Determine the [X, Y] coordinate at the center of the cell enclosing the given text.  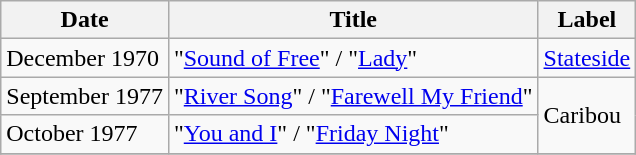
Title [353, 20]
"Sound of Free" / "Lady" [353, 58]
Date [85, 20]
"River Song" / "Farewell My Friend" [353, 96]
Caribou [587, 115]
Stateside [587, 58]
"You and I" / "Friday Night" [353, 134]
December 1970 [85, 58]
Label [587, 20]
September 1977 [85, 96]
October 1977 [85, 134]
